From the cell containing the given text, extract its center point as (x, y) coordinate. 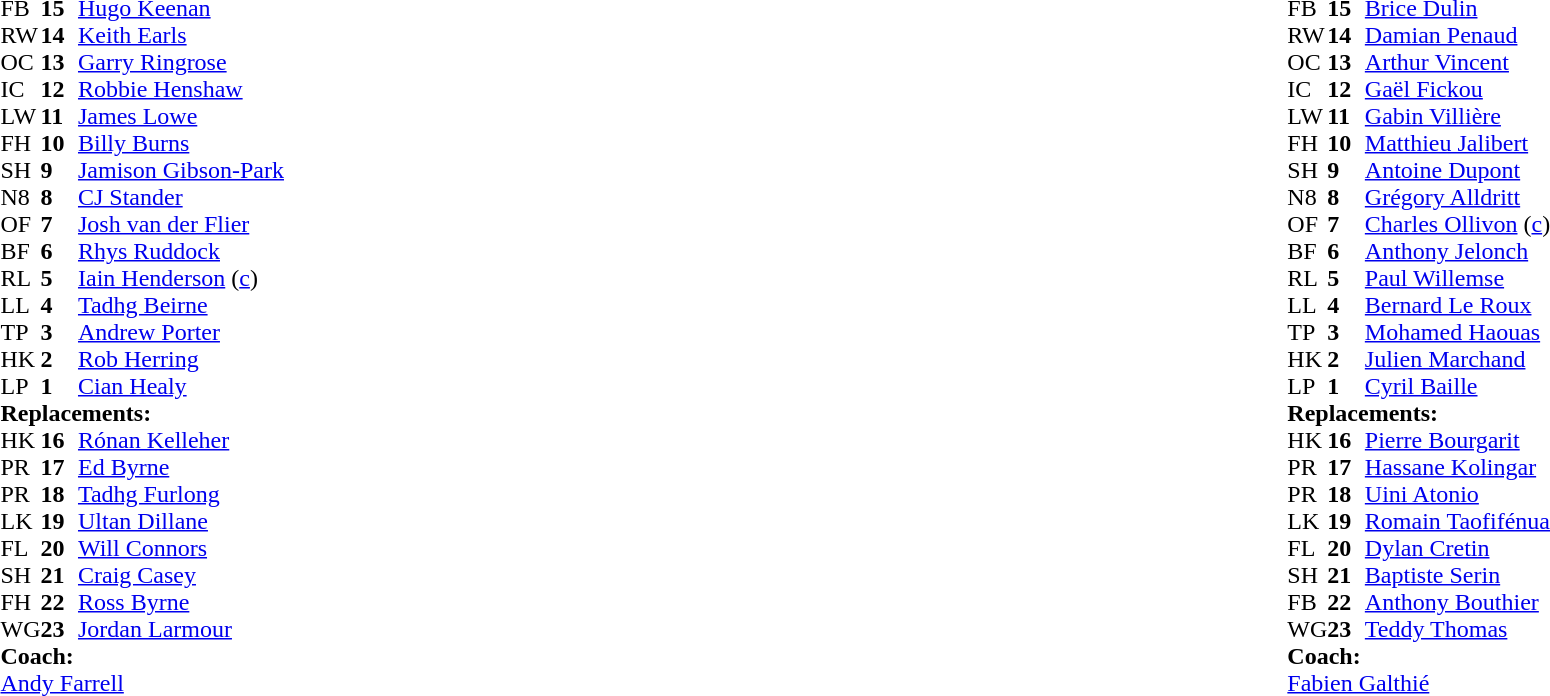
Mohamed Haouas (1458, 332)
Grégory Alldritt (1458, 198)
Cyril Baille (1458, 386)
CJ Stander (181, 198)
FB (1307, 602)
Rónan Kelleher (181, 440)
James Lowe (181, 116)
Tadhg Furlong (181, 494)
Gabin Villière (1458, 116)
Robbie Henshaw (181, 90)
Anthony Bouthier (1458, 602)
Craig Casey (181, 576)
Garry Ringrose (181, 62)
Cian Healy (181, 386)
Baptiste Serin (1458, 576)
Bernard Le Roux (1458, 306)
Julien Marchand (1458, 360)
Josh van der Flier (181, 224)
Uini Atonio (1458, 494)
Charles Ollivon (c) (1458, 224)
Tadhg Beirne (181, 306)
Rob Herring (181, 360)
Ed Byrne (181, 468)
Gaël Fickou (1458, 90)
Andrew Porter (181, 332)
Anthony Jelonch (1458, 252)
Romain Taofifénua (1458, 522)
Rhys Ruddock (181, 252)
Ultan Dillane (181, 522)
Ross Byrne (181, 602)
Paul Willemse (1458, 278)
Dylan Cretin (1458, 548)
Damian Penaud (1458, 36)
Will Connors (181, 548)
Pierre Bourgarit (1458, 440)
Jordan Larmour (181, 630)
Iain Henderson (c) (181, 278)
Antoine Dupont (1458, 170)
Billy Burns (181, 144)
Keith Earls (181, 36)
Teddy Thomas (1458, 630)
Hassane Kolingar (1458, 468)
Jamison Gibson-Park (181, 170)
Arthur Vincent (1458, 62)
Matthieu Jalibert (1458, 144)
